Determine the (x, y) coordinate at the center of the cell enclosing the given text.  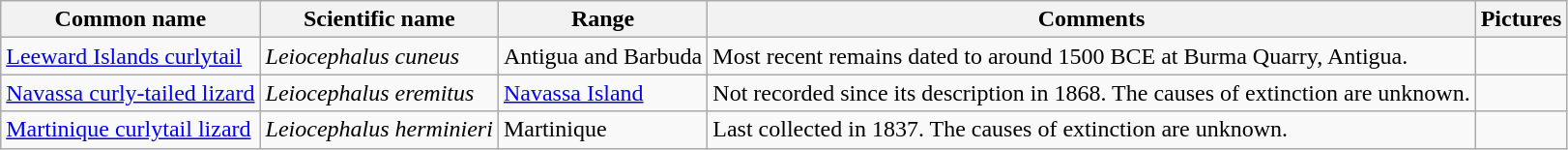
Leiocephalus eremitus (379, 93)
Not recorded since its description in 1868. The causes of extinction are unknown. (1091, 93)
Scientific name (379, 19)
Most recent remains dated to around 1500 BCE at Burma Quarry, Antigua. (1091, 56)
Navassa curly-tailed lizard (131, 93)
Common name (131, 19)
Antigua and Barbuda (602, 56)
Comments (1091, 19)
Last collected in 1837. The causes of extinction are unknown. (1091, 130)
Martinique curlytail lizard (131, 130)
Navassa Island (602, 93)
Range (602, 19)
Martinique (602, 130)
Leiocephalus herminieri (379, 130)
Leeward Islands curlytail (131, 56)
Pictures (1522, 19)
Leiocephalus cuneus (379, 56)
